Return the [X, Y] coordinate for the center point of the cell that contains the specified text.  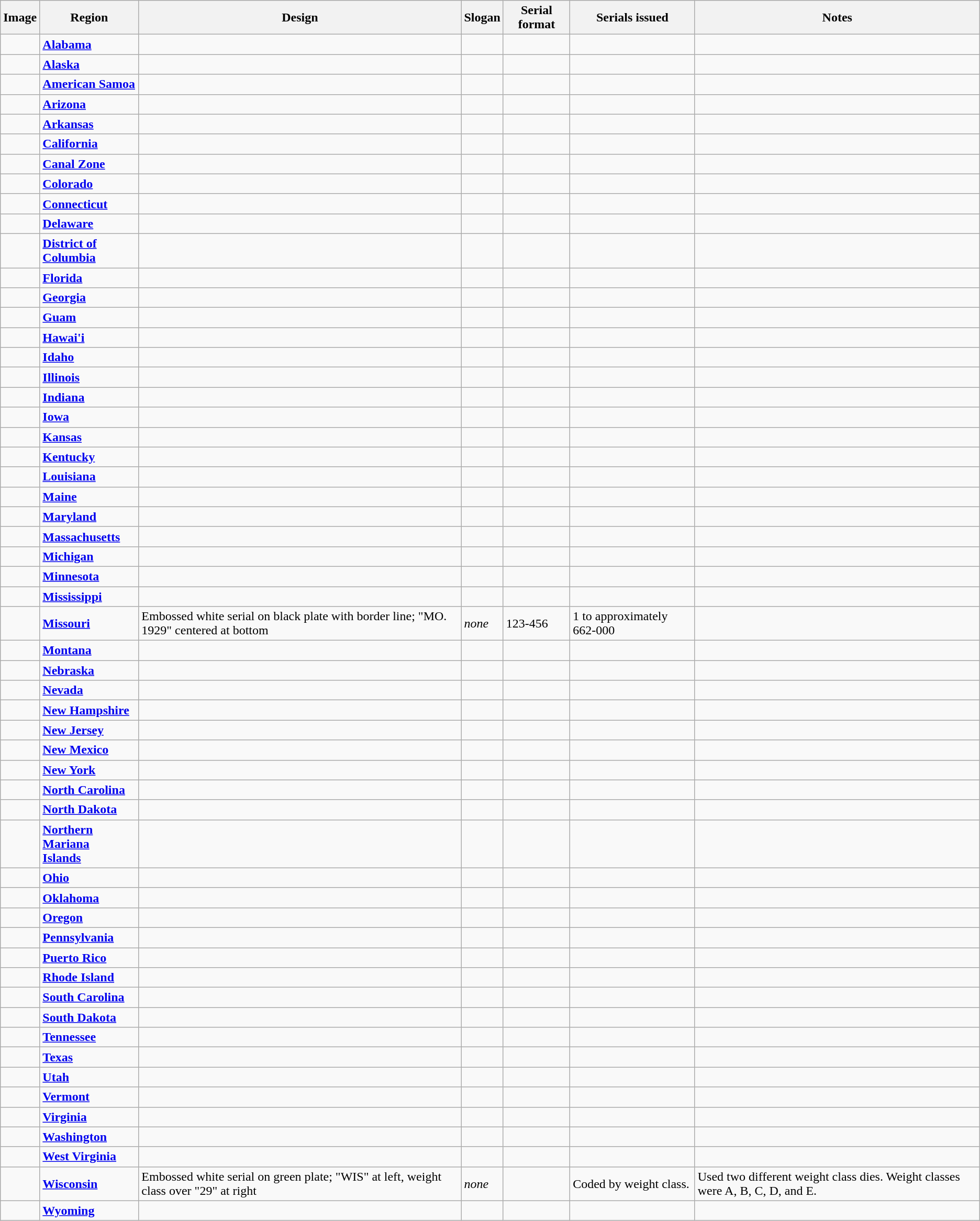
Kansas [89, 437]
District ofColumbia [89, 250]
Slogan [482, 18]
Utah [89, 1077]
Montana [89, 651]
Nevada [89, 690]
Alaska [89, 64]
Northern Mariana Islands [89, 844]
Design [300, 18]
New York [89, 770]
Ohio [89, 878]
South Dakota [89, 1017]
Hawai'i [89, 338]
Missouri [89, 624]
Colorado [89, 184]
West Virginia [89, 1157]
1 to approximately 662-000 [632, 624]
Texas [89, 1057]
Vermont [89, 1097]
Connecticut [89, 204]
Arizona [89, 104]
Washington [89, 1137]
Michigan [89, 556]
Canal Zone [89, 164]
Delaware [89, 223]
Louisiana [89, 477]
Idaho [89, 357]
Used two different weight class dies. Weight classes were A, B, C, D, and E. [837, 1184]
Pennsylvania [89, 937]
Embossed white serial on green plate; "WIS" at left, weight class over "29" at right [300, 1184]
New Hampshire [89, 710]
Image [20, 18]
Illinois [89, 377]
New Mexico [89, 750]
Serial format [536, 18]
Nebraska [89, 670]
Virginia [89, 1117]
Maryland [89, 517]
Puerto Rico [89, 957]
Iowa [89, 417]
Coded by weight class. [632, 1184]
South Carolina [89, 998]
Georgia [89, 298]
California [89, 144]
Wyoming [89, 1211]
Massachusetts [89, 536]
Indiana [89, 397]
Arkansas [89, 124]
North Carolina [89, 790]
Rhode Island [89, 978]
New Jersey [89, 730]
Wisconsin [89, 1184]
Serials issued [632, 18]
North Dakota [89, 810]
Region [89, 18]
American Samoa [89, 84]
Embossed white serial on black plate with border line; "MO. 1929" centered at bottom [300, 624]
Florida [89, 278]
Guam [89, 318]
Oregon [89, 917]
Kentucky [89, 457]
123-456 [536, 624]
Oklahoma [89, 898]
Maine [89, 497]
Notes [837, 18]
Mississippi [89, 596]
Minnesota [89, 576]
Alabama [89, 44]
Tennessee [89, 1037]
